Search for the cell housing the specified text and yield its (x, y) center coordinate. 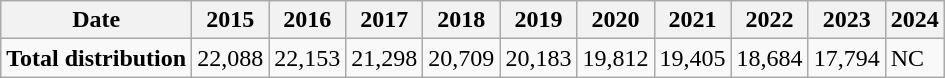
19,405 (692, 58)
Date (96, 20)
17,794 (846, 58)
22,153 (308, 58)
2021 (692, 20)
2018 (462, 20)
20,183 (538, 58)
21,298 (384, 58)
Total distribution (96, 58)
22,088 (230, 58)
2024 (914, 20)
2023 (846, 20)
19,812 (616, 58)
2022 (770, 20)
NC (914, 58)
18,684 (770, 58)
2016 (308, 20)
2015 (230, 20)
2019 (538, 20)
20,709 (462, 58)
2020 (616, 20)
2017 (384, 20)
